Identify which cell holds the provided text, then report its (x, y) central coordinate. 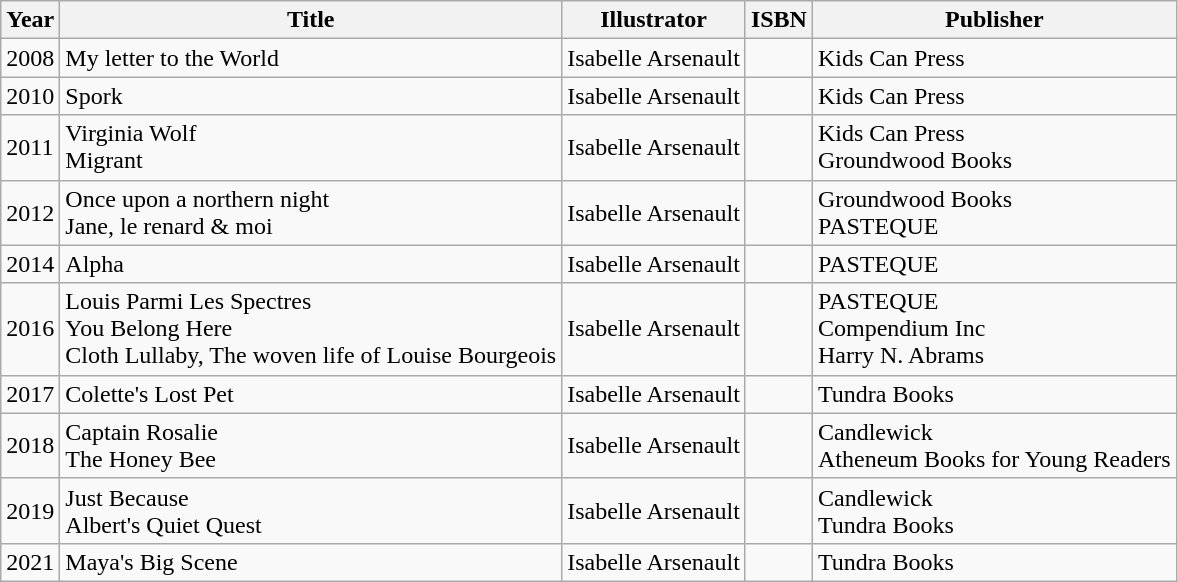
2011 (30, 148)
ISBN (778, 20)
Title (311, 20)
CandlewickAtheneum Books for Young Readers (994, 446)
Spork (311, 96)
Groundwood BooksPASTEQUE (994, 212)
Colette's Lost Pet (311, 394)
2021 (30, 562)
Alpha (311, 264)
Maya's Big Scene (311, 562)
Captain RosalieThe Honey Bee (311, 446)
2018 (30, 446)
Year (30, 20)
Virginia WolfMigrant (311, 148)
Publisher (994, 20)
2017 (30, 394)
PASTEQUE (994, 264)
2014 (30, 264)
2010 (30, 96)
2012 (30, 212)
2019 (30, 510)
PASTEQUECompendium IncHarry N. Abrams (994, 329)
Just BecauseAlbert's Quiet Quest (311, 510)
My letter to the World (311, 58)
Louis Parmi Les SpectresYou Belong HereCloth Lullaby, The woven life of Louise Bourgeois (311, 329)
2008 (30, 58)
Once upon a northern nightJane, le renard & moi (311, 212)
2016 (30, 329)
CandlewickTundra Books (994, 510)
Illustrator (654, 20)
Kids Can PressGroundwood Books (994, 148)
